Find where the given text appears and provide that cell's center as [X, Y] coordinate. 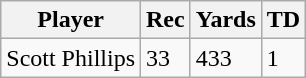
Yards [226, 20]
433 [226, 58]
33 [166, 58]
Rec [166, 20]
1 [283, 58]
Player [71, 20]
TD [283, 20]
Scott Phillips [71, 58]
